Scan for the cell matching the given text and deliver its [X, Y] coordinate at center. 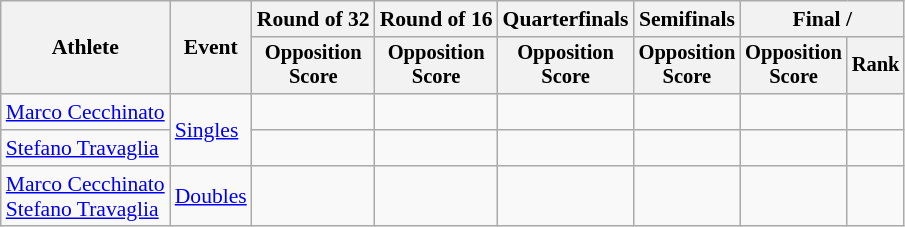
Doubles [211, 196]
Quarterfinals [566, 19]
Event [211, 48]
Round of 16 [436, 19]
Marco Cecchinato [86, 112]
Athlete [86, 48]
Final / [822, 19]
Semifinals [688, 19]
Rank [876, 66]
Marco CecchinatoStefano Travaglia [86, 196]
Stefano Travaglia [86, 148]
Round of 32 [314, 19]
Singles [211, 130]
